Detect which cell encompasses the target text, then output its [x, y] center coordinate. 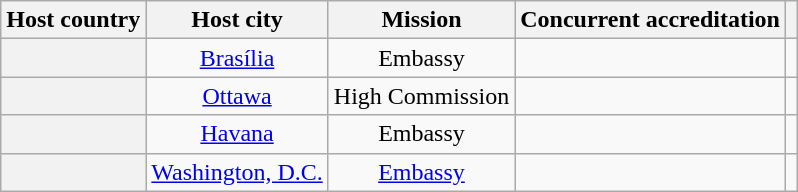
Mission [421, 20]
Havana [237, 134]
Concurrent accreditation [650, 20]
Host city [237, 20]
Host country [74, 20]
Ottawa [237, 96]
Brasília [237, 58]
High Commission [421, 96]
Washington, D.C. [237, 172]
